Search for the cell housing the specified text and yield its [x, y] center coordinate. 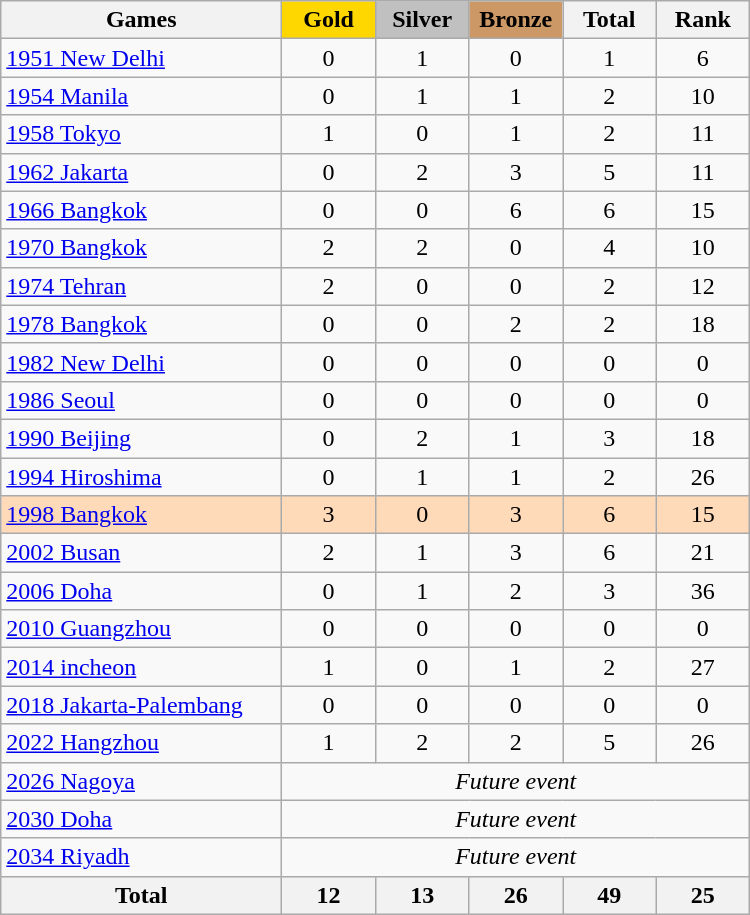
1966 Bangkok [142, 210]
1954 Manila [142, 96]
2030 Doha [142, 819]
25 [703, 895]
Silver [422, 20]
2022 Hangzhou [142, 743]
1951 New Delhi [142, 58]
4 [609, 248]
Games [142, 20]
Gold [329, 20]
1990 Beijing [142, 438]
36 [703, 591]
1970 Bangkok [142, 248]
1978 Bangkok [142, 324]
2034 Riyadh [142, 857]
21 [703, 553]
2006 Doha [142, 591]
Bronze [516, 20]
Rank [703, 20]
13 [422, 895]
1958 Tokyo [142, 134]
2002 Busan [142, 553]
1974 Tehran [142, 286]
1982 New Delhi [142, 362]
2010 Guangzhou [142, 629]
1998 Bangkok [142, 515]
1962 Jakarta [142, 172]
2026 Nagoya [142, 781]
49 [609, 895]
2018 Jakarta-Palembang [142, 705]
1994 Hiroshima [142, 477]
27 [703, 667]
2014 incheon [142, 667]
1986 Seoul [142, 400]
